Locate the cell with the specified text and output its [X, Y] center coordinate. 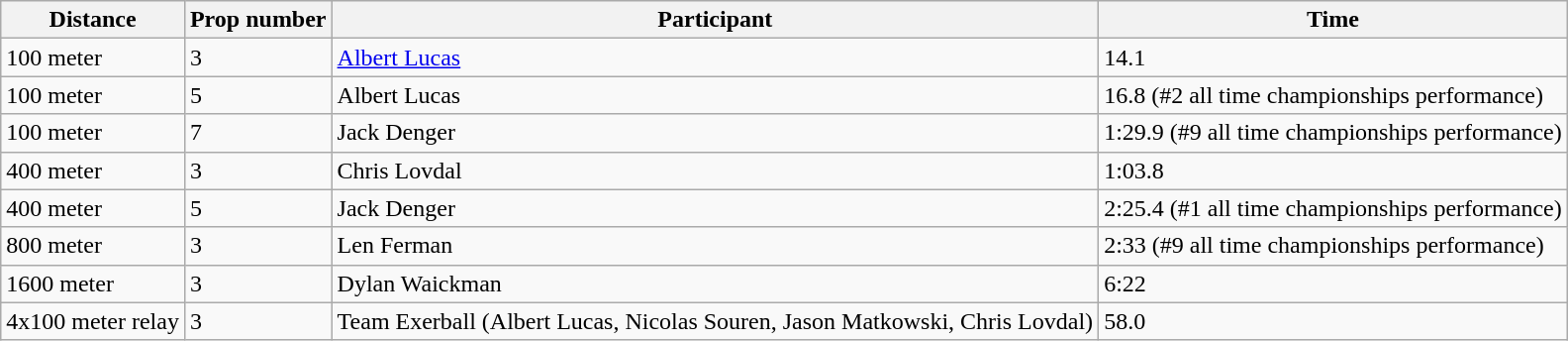
16.8 (#2 all time championships performance) [1333, 95]
Time [1333, 20]
800 meter [93, 246]
1:03.8 [1333, 170]
7 [257, 133]
Dylan Waickman [715, 284]
Team Exerball (Albert Lucas, Nicolas Souren, Jason Matkowski, Chris Lovdal) [715, 321]
Participant [715, 20]
Len Ferman [715, 246]
Distance [93, 20]
2:33 (#9 all time championships performance) [1333, 246]
2:25.4 (#1 all time championships performance) [1333, 208]
58.0 [1333, 321]
4x100 meter relay [93, 321]
Chris Lovdal [715, 170]
6:22 [1333, 284]
1600 meter [93, 284]
Prop number [257, 20]
1:29.9 (#9 all time championships performance) [1333, 133]
14.1 [1333, 57]
